Find where the given text appears and provide that cell's center as [x, y] coordinate. 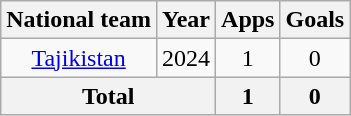
Apps [248, 20]
2024 [186, 58]
Tajikistan [79, 58]
Total [108, 96]
National team [79, 20]
Year [186, 20]
Goals [315, 20]
